Return [X, Y] of the center of cell containing provided text 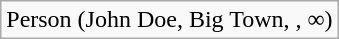
Person (John Doe, Big Town, , ∞) [170, 20]
